Return the [x, y] coordinate for the center point of the cell that contains the specified text.  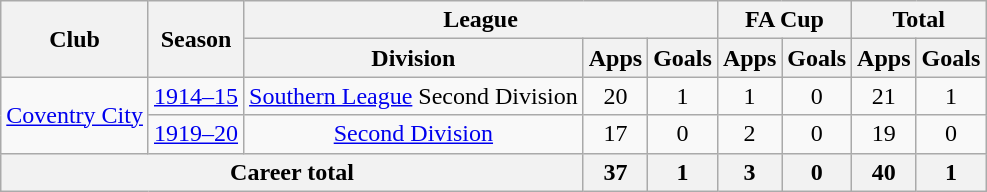
1919–20 [196, 134]
Coventry City [75, 115]
40 [884, 172]
2 [749, 134]
Season [196, 39]
League [481, 20]
Total [919, 20]
Career total [292, 172]
Southern League Second Division [414, 96]
FA Cup [784, 20]
37 [615, 172]
19 [884, 134]
Club [75, 39]
17 [615, 134]
1914–15 [196, 96]
3 [749, 172]
Division [414, 58]
20 [615, 96]
21 [884, 96]
Second Division [414, 134]
